For the text-containing cell, return its midpoint in [x, y] coordinate format. 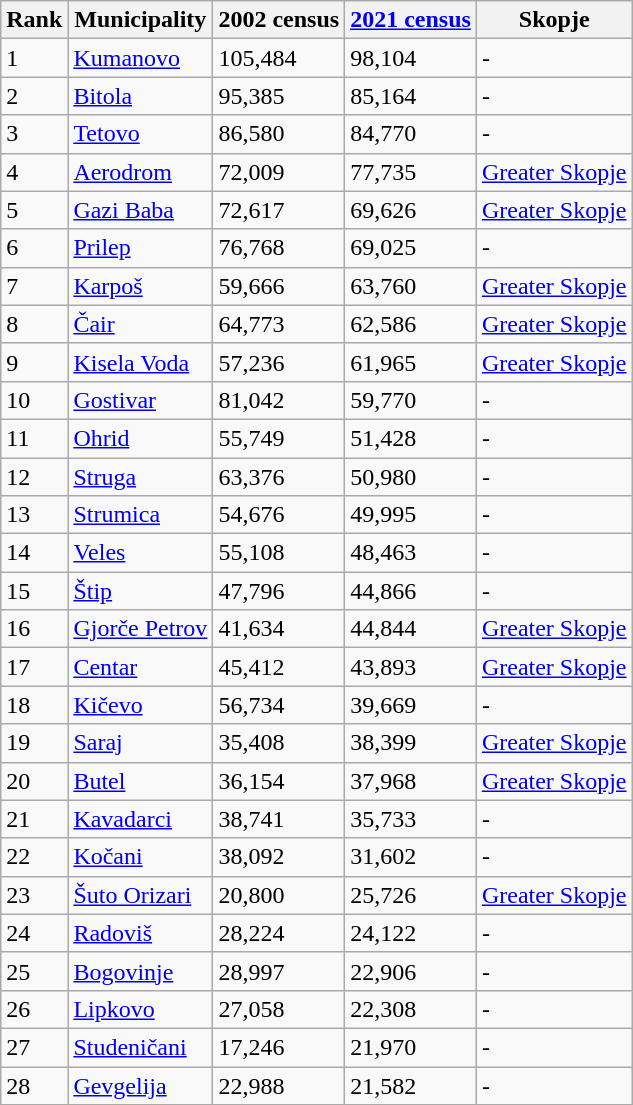
Lipkovo [140, 1009]
39,669 [411, 705]
62,586 [411, 324]
55,749 [279, 438]
Struga [140, 477]
27 [34, 1047]
Saraj [140, 743]
13 [34, 515]
85,164 [411, 96]
64,773 [279, 324]
4 [34, 172]
76,768 [279, 248]
Kičevo [140, 705]
Skopje [554, 20]
8 [34, 324]
Veles [140, 553]
28,224 [279, 933]
28 [34, 1085]
17,246 [279, 1047]
37,968 [411, 781]
69,025 [411, 248]
35,733 [411, 819]
16 [34, 629]
Kočani [140, 857]
31,602 [411, 857]
Aerodrom [140, 172]
35,408 [279, 743]
Gevgelija [140, 1085]
17 [34, 667]
22 [34, 857]
61,965 [411, 362]
72,009 [279, 172]
Rank [34, 20]
15 [34, 591]
3 [34, 134]
45,412 [279, 667]
Butel [140, 781]
38,399 [411, 743]
56,734 [279, 705]
43,893 [411, 667]
36,154 [279, 781]
19 [34, 743]
2 [34, 96]
Radoviš [140, 933]
Čair [140, 324]
2021 census [411, 20]
63,760 [411, 286]
Karpoš [140, 286]
Kumanovo [140, 58]
14 [34, 553]
Gostivar [140, 400]
38,092 [279, 857]
Gazi Baba [140, 210]
20,800 [279, 895]
44,866 [411, 591]
27,058 [279, 1009]
50,980 [411, 477]
54,676 [279, 515]
Prilep [140, 248]
21 [34, 819]
69,626 [411, 210]
2002 census [279, 20]
105,484 [279, 58]
47,796 [279, 591]
Kisela Voda [140, 362]
48,463 [411, 553]
Municipality [140, 20]
44,844 [411, 629]
Ohrid [140, 438]
95,385 [279, 96]
1 [34, 58]
12 [34, 477]
Bogovinje [140, 971]
Štip [140, 591]
23 [34, 895]
24 [34, 933]
22,906 [411, 971]
Studeničani [140, 1047]
41,634 [279, 629]
59,770 [411, 400]
55,108 [279, 553]
28,997 [279, 971]
Kavadarci [140, 819]
51,428 [411, 438]
86,580 [279, 134]
25 [34, 971]
25,726 [411, 895]
Gjorče Petrov [140, 629]
21,970 [411, 1047]
Tetovo [140, 134]
81,042 [279, 400]
7 [34, 286]
77,735 [411, 172]
11 [34, 438]
5 [34, 210]
22,988 [279, 1085]
20 [34, 781]
38,741 [279, 819]
49,995 [411, 515]
63,376 [279, 477]
98,104 [411, 58]
9 [34, 362]
Centar [140, 667]
18 [34, 705]
6 [34, 248]
Šuto Orizari [140, 895]
22,308 [411, 1009]
57,236 [279, 362]
26 [34, 1009]
10 [34, 400]
Strumica [140, 515]
84,770 [411, 134]
59,666 [279, 286]
Bitola [140, 96]
21,582 [411, 1085]
72,617 [279, 210]
24,122 [411, 933]
